From the cell containing the given text, extract its center point as (x, y) coordinate. 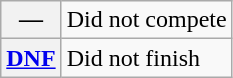
— (31, 20)
Did not compete (146, 20)
DNF (31, 58)
Did not finish (146, 58)
